Return [X, Y] of the center of cell containing provided text 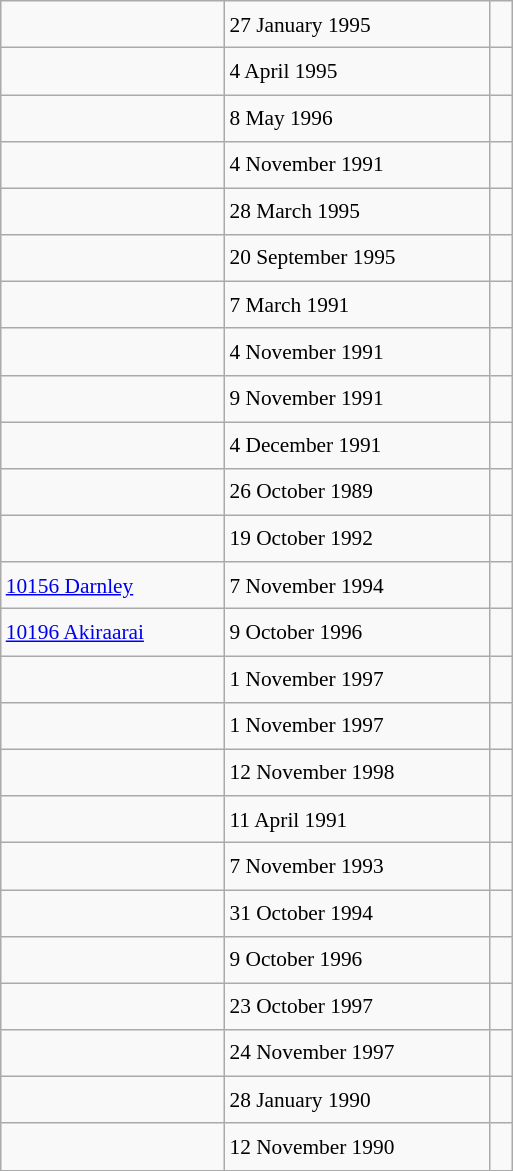
23 October 1997 [357, 1006]
7 November 1993 [357, 866]
7 November 1994 [357, 586]
20 September 1995 [357, 258]
28 March 1995 [357, 212]
27 January 1995 [357, 24]
12 November 1990 [357, 1146]
12 November 1998 [357, 772]
4 December 1991 [357, 446]
11 April 1991 [357, 820]
26 October 1989 [357, 492]
4 April 1995 [357, 72]
31 October 1994 [357, 914]
19 October 1992 [357, 538]
24 November 1997 [357, 1054]
10196 Akiraarai [113, 632]
9 November 1991 [357, 398]
7 March 1991 [357, 306]
10156 Darnley [113, 586]
28 January 1990 [357, 1100]
8 May 1996 [357, 118]
